Locate the cell with the specified text and output its (X, Y) center coordinate. 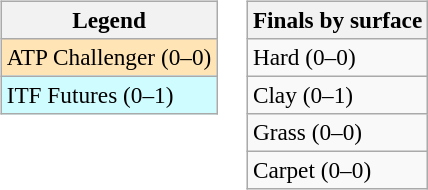
ATP Challenger (0–0) (108, 57)
ITF Futures (0–1) (108, 95)
Clay (0–1) (337, 95)
Grass (0–0) (337, 133)
Legend (108, 20)
Carpet (0–0) (337, 171)
Hard (0–0) (337, 57)
Finals by surface (337, 20)
